Identify which cell holds the provided text, then report its (X, Y) central coordinate. 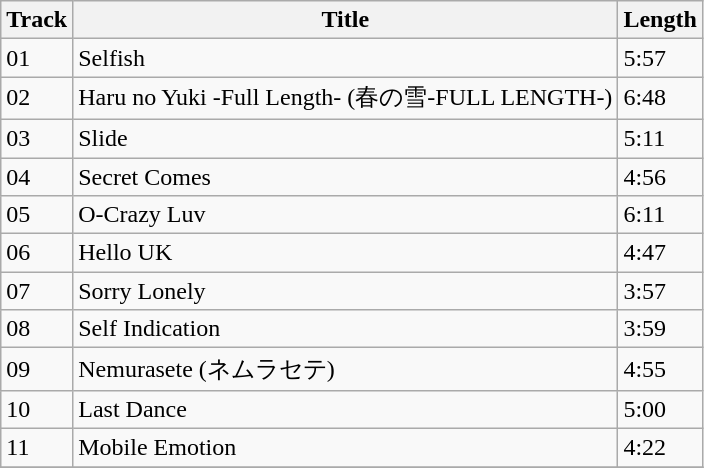
04 (37, 177)
02 (37, 98)
03 (37, 138)
Haru no Yuki -Full Length- (春の雪-FULL LENGTH-) (346, 98)
4:47 (660, 253)
09 (37, 370)
08 (37, 329)
5:11 (660, 138)
O-Crazy Luv (346, 215)
Slide (346, 138)
4:56 (660, 177)
Mobile Emotion (346, 447)
Track (37, 20)
Hello UK (346, 253)
4:55 (660, 370)
6:48 (660, 98)
Selfish (346, 58)
01 (37, 58)
Sorry Lonely (346, 291)
3:57 (660, 291)
5:00 (660, 409)
Last Dance (346, 409)
Secret Comes (346, 177)
3:59 (660, 329)
11 (37, 447)
07 (37, 291)
05 (37, 215)
6:11 (660, 215)
4:22 (660, 447)
Self Indication (346, 329)
10 (37, 409)
Nemurasete (ネムラセテ) (346, 370)
Title (346, 20)
Length (660, 20)
5:57 (660, 58)
06 (37, 253)
